Extract the [x, y] coordinate from the center of the cell holding the provided text.  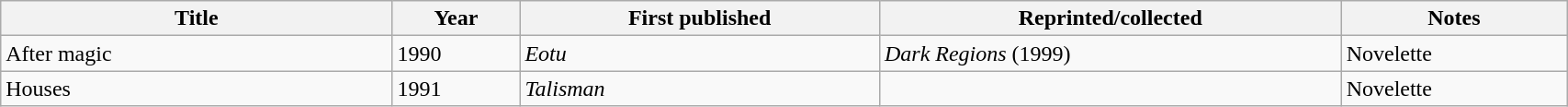
Notes [1454, 18]
Title [197, 18]
Reprinted/collected [1110, 18]
Talisman [700, 89]
1991 [456, 89]
Dark Regions (1999) [1110, 53]
Houses [197, 89]
After magic [197, 53]
Eotu [700, 53]
Year [456, 18]
1990 [456, 53]
First published [700, 18]
